Return the [x, y] coordinate for the center point of the cell that contains the specified text.  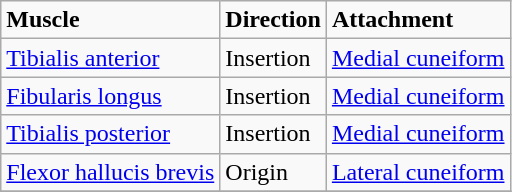
Muscle [110, 20]
Lateral cuneiform [418, 172]
Fibularis longus [110, 96]
Flexor hallucis brevis [110, 172]
Direction [274, 20]
Origin [274, 172]
Tibialis anterior [110, 58]
Attachment [418, 20]
Tibialis posterior [110, 134]
